Capture the cell that displays the provided text and extract its (x, y) central coordinate. 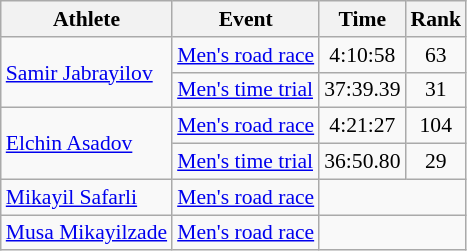
4:21:27 (362, 126)
Rank (436, 19)
104 (436, 126)
36:50.80 (362, 162)
Athlete (86, 19)
Samir Jabrayilov (86, 72)
31 (436, 90)
29 (436, 162)
37:39.39 (362, 90)
Musa Mikayilzade (86, 233)
Elchin Asadov (86, 144)
4:10:58 (362, 55)
Time (362, 19)
Mikayil Safarli (86, 197)
63 (436, 55)
Event (246, 19)
